Pinpoint the cell where the given text exists, returning its (X, Y) midpoint coordinate. 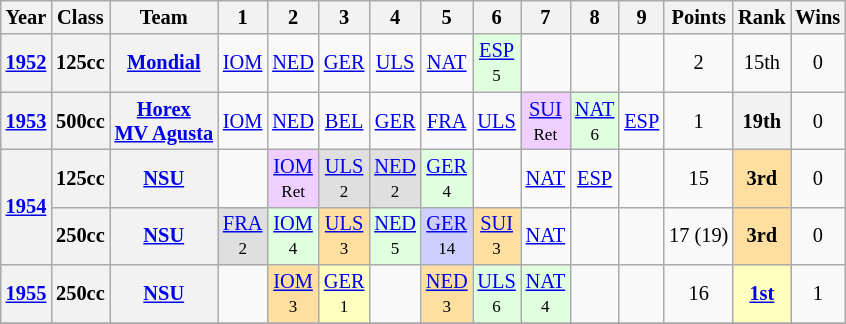
SUIRet (546, 121)
Rank (762, 17)
ULS2 (344, 178)
9 (642, 17)
1st (762, 294)
Points (698, 17)
Year (26, 17)
8 (594, 17)
1955 (26, 294)
FRA2 (242, 236)
16 (698, 294)
NED3 (447, 294)
IOMRet (293, 178)
17 (19) (698, 236)
NAT4 (546, 294)
Mondial (164, 63)
Class (80, 17)
HorexMV Agusta (164, 121)
15th (762, 63)
FRA (447, 121)
ULS6 (496, 294)
NED5 (395, 236)
5 (447, 17)
IOM3 (293, 294)
1952 (26, 63)
ESP5 (496, 63)
IOM4 (293, 236)
19th (762, 121)
ULS3 (344, 236)
NAT6 (594, 121)
15 (698, 178)
Team (164, 17)
1953 (26, 121)
NED2 (395, 178)
GER14 (447, 236)
6 (496, 17)
4 (395, 17)
1954 (26, 206)
GER4 (447, 178)
BEL (344, 121)
GER1 (344, 294)
7 (546, 17)
500cc (80, 121)
3 (344, 17)
Wins (818, 17)
SUI3 (496, 236)
